Capture the cell that displays the provided text and extract its [x, y] central coordinate. 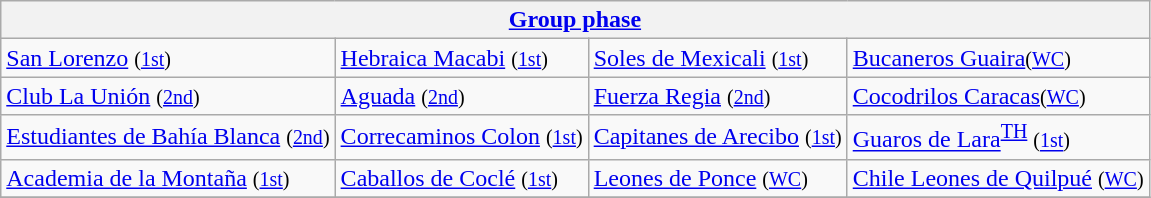
Club La Unión (2nd) [168, 96]
Cocodrilos Caracas(WC) [998, 96]
Correcaminos Colon (1st) [462, 138]
Academia de la Montaña (1st) [168, 178]
Estudiantes de Bahía Blanca (2nd) [168, 138]
Leones de Ponce (WC) [718, 178]
Caballos de Coclé (1st) [462, 178]
San Lorenzo (1st) [168, 58]
Group phase [575, 20]
Aguada (2nd) [462, 96]
Fuerza Regia (2nd) [718, 96]
Bucaneros Guaira(WC) [998, 58]
Soles de Mexicali (1st) [718, 58]
Chile Leones de Quilpué (WC) [998, 178]
Guaros de LaraTH (1st) [998, 138]
Hebraica Macabi (1st) [462, 58]
Capitanes de Arecibo (1st) [718, 138]
